Search for the cell housing the specified text and yield its (x, y) center coordinate. 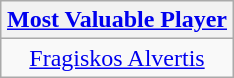
Most Valuable Player (116, 20)
Fragiskos Alvertis (116, 58)
